Locate the cell with the specified text and output its [X, Y] center coordinate. 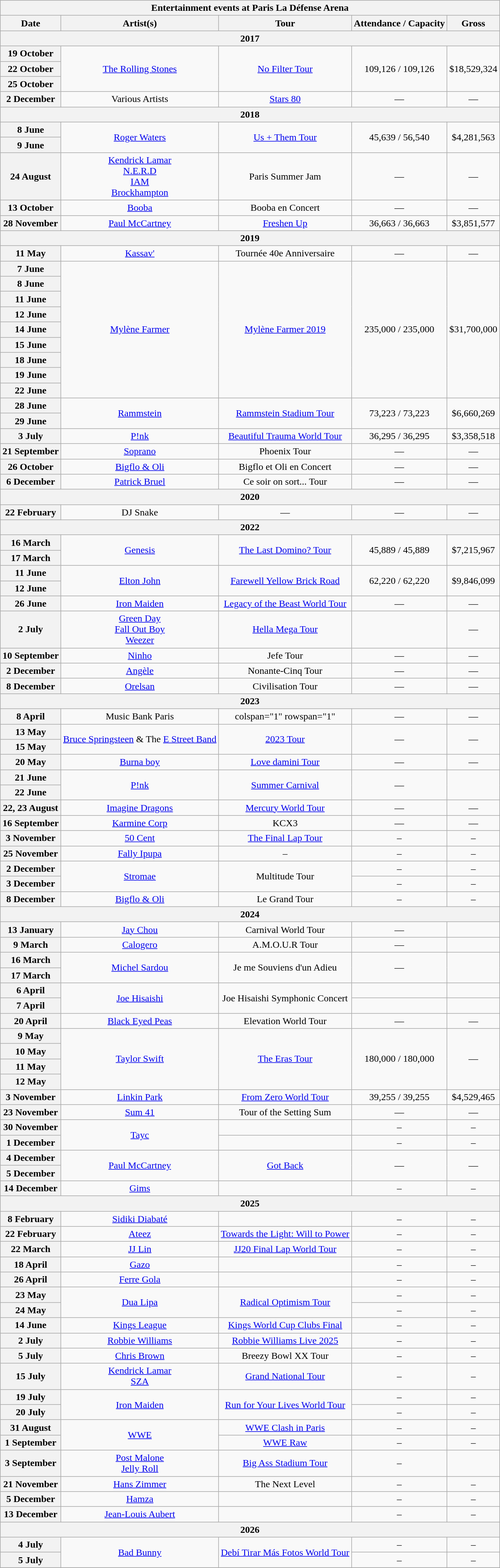
6 December [31, 482]
Genesis [140, 550]
Imagine Dragons [140, 808]
Black Eyed Peas [140, 1021]
2023 Tour [285, 739]
24 May [31, 1310]
Stromae [140, 876]
The Final Lap Tour [285, 838]
Sidiki Diabaté [140, 1218]
2019 [250, 238]
21 June [31, 777]
7 June [31, 269]
Ateez [140, 1234]
19 July [31, 1397]
13 December [31, 1514]
39,255 / 39,255 [400, 1097]
Hans Zimmer [140, 1484]
Civilisation Tour [285, 686]
$31,700,000 [473, 330]
$4,281,563 [473, 137]
Kassav' [140, 254]
4 July [31, 1545]
Tour of the Setting Sum [285, 1112]
28 June [31, 405]
Dua Lipa [140, 1302]
7 April [31, 1006]
9 March [31, 945]
Chris Brown [140, 1356]
Got Back [285, 1165]
The Last Domino? Tour [285, 550]
Summer Carnival [285, 785]
36,295 / 36,295 [400, 436]
Run for Your Lives World Tour [285, 1404]
26 October [31, 467]
Mylène Farmer 2019 [285, 330]
Kings League [140, 1325]
Soprano [140, 451]
Rammstein [140, 413]
30 November [31, 1127]
Legacy of the Beast World Tour [285, 603]
Sum 41 [140, 1112]
Joe Hisaishi [140, 998]
Farewell Yellow Brick Road [285, 581]
Phoenix Tour [285, 451]
13 January [31, 929]
The Rolling Stones [140, 69]
Ce soir on sort... Tour [285, 482]
Patrick Bruel [140, 482]
Burna boy [140, 762]
8 February [31, 1218]
8 April [31, 716]
15 July [31, 1376]
26 April [31, 1280]
15 June [31, 345]
3 September [31, 1463]
Radical Optimism Tour [285, 1302]
22 October [31, 69]
Kendrick LamarSZA [140, 1376]
colspan="1" rowspan="1" [285, 716]
Beautiful Trauma World Tour [285, 436]
Calogero [140, 945]
$18,529,324 [473, 69]
2018 [250, 114]
20 May [31, 762]
$6,660,269 [473, 413]
Hella Mega Tour [285, 629]
19 October [31, 54]
Towards the Light: Will to Power [285, 1234]
JJ20 Final Lap World Tour [285, 1249]
23 November [31, 1112]
Debí Tirar Más Fotos World Tour [285, 1552]
Elevation World Tour [285, 1021]
Tour [285, 23]
Gross [473, 23]
Taylor Swift [140, 1059]
Big Ass Stadium Tour [285, 1463]
Bad Bunny [140, 1552]
50 Cent [140, 838]
2020 [250, 497]
Date [31, 23]
22 March [31, 1249]
Joe Hisaishi Symphonic Concert [285, 998]
25 October [31, 84]
Ferre Gola [140, 1280]
73,223 / 73,223 [400, 413]
Je me Souviens d'un Adieu [285, 967]
31 August [31, 1427]
A.M.O.U.R Tour [285, 945]
$7,215,967 [473, 550]
Love damini Tour [285, 762]
20 July [31, 1412]
Post MaloneJelly Roll [140, 1463]
24 August [31, 176]
180,000 / 180,000 [400, 1059]
36,663 / 36,663 [400, 223]
Orelsan [140, 686]
16 September [31, 823]
Jefe Tour [285, 655]
6 April [31, 991]
Green Day Fall Out Boy Weezer [140, 629]
2026 [250, 1530]
13 May [31, 731]
The Next Level [285, 1484]
14 December [31, 1188]
29 June [31, 421]
JJ Lin [140, 1249]
Nonante-Cinq Tour [285, 671]
Various Artists [140, 99]
23 May [31, 1295]
21 November [31, 1484]
Grand National Tour [285, 1376]
Hamza [140, 1499]
$3,358,518 [473, 436]
62,220 / 62,220 [400, 581]
45,889 / 45,889 [400, 550]
WWE Raw [285, 1442]
$4,529,465 [473, 1097]
Elton John [140, 581]
Mylène Farmer [140, 330]
KCX3 [285, 823]
15 May [31, 747]
45,639 / 56,540 [400, 137]
Tournée 40e Anniversaire [285, 254]
Kendrick LamarN.E.R.DIAMBrockhampton [140, 176]
2017 [250, 38]
Mercury World Tour [285, 808]
Bruce Springsteen & The E Street Band [140, 739]
25 November [31, 853]
Michel Sardou [140, 967]
4 December [31, 1158]
3 December [31, 884]
Music Bank Paris [140, 716]
10 September [31, 655]
Linkin Park [140, 1097]
3 July [31, 436]
Kings World Cup Clubs Final [285, 1325]
Gims [140, 1188]
Tayc [140, 1135]
26 June [31, 603]
28 November [31, 223]
Robbie Williams [140, 1340]
Jean-Louis Aubert [140, 1514]
$3,851,577 [473, 223]
Artist(s) [140, 23]
Booba en Concert [285, 208]
Robbie Williams Live 2025 [285, 1340]
2022 [250, 527]
1 September [31, 1442]
1 December [31, 1143]
No Filter Tour [285, 69]
9 May [31, 1036]
Breezy Bowl XX Tour [285, 1356]
Bigflo et Oli en Concert [285, 467]
Stars 80 [285, 99]
9 June [31, 145]
The Eras Tour [285, 1059]
2025 [250, 1203]
18 April [31, 1264]
Gazo [140, 1264]
Entertainment events at Paris La Défense Arena [250, 8]
WWE [140, 1435]
DJ Snake [140, 512]
2023 [250, 701]
Freshen Up [285, 223]
Roger Waters [140, 137]
2024 [250, 914]
Karmine Corp [140, 823]
22, 23 August [31, 808]
Angèle [140, 671]
Paris Summer Jam [285, 176]
235,000 / 235,000 [400, 330]
From Zero World Tour [285, 1097]
13 October [31, 208]
Carnival World Tour [285, 929]
19 June [31, 375]
Attendance / Capacity [400, 23]
Ninho [140, 655]
Le Grand Tour [285, 899]
Jay Chou [140, 929]
WWE Clash in Paris [285, 1427]
18 June [31, 360]
20 April [31, 1021]
109,126 / 109,126 [400, 69]
Fally Ipupa [140, 853]
Booba [140, 208]
10 May [31, 1051]
$9,846,099 [473, 581]
Us + Them Tour [285, 137]
21 September [31, 451]
12 May [31, 1082]
Multitude Tour [285, 876]
Rammstein Stadium Tour [285, 413]
